Locate the cell with the specified text and output its (x, y) center coordinate. 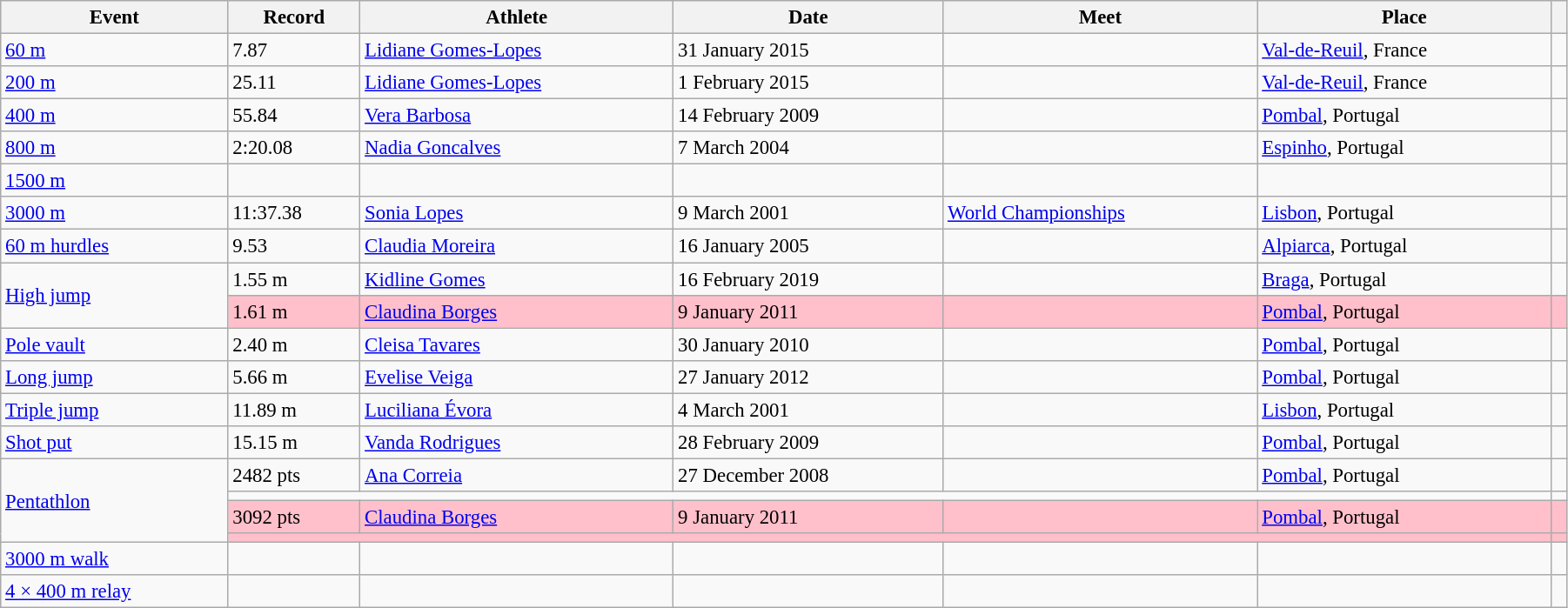
3000 m (115, 213)
1 February 2015 (808, 83)
28 February 2009 (808, 443)
Pole vault (115, 344)
2.40 m (294, 344)
15.15 m (294, 443)
1.61 m (294, 311)
World Championships (1100, 213)
27 December 2008 (808, 475)
3092 pts (294, 517)
3000 m walk (115, 559)
Place (1404, 17)
Long jump (115, 377)
400 m (115, 116)
7 March 2004 (808, 148)
31 January 2015 (808, 50)
Claudia Moreira (517, 246)
High jump (115, 296)
9 March 2001 (808, 213)
7.87 (294, 50)
2482 pts (294, 475)
30 January 2010 (808, 344)
Cleisa Tavares (517, 344)
16 February 2019 (808, 279)
16 January 2005 (808, 246)
27 January 2012 (808, 377)
1500 m (115, 181)
5.66 m (294, 377)
1.55 m (294, 279)
Meet (1100, 17)
Nadia Goncalves (517, 148)
Triple jump (115, 410)
Ana Correia (517, 475)
9.53 (294, 246)
Kidline Gomes (517, 279)
60 m hurdles (115, 246)
Braga, Portugal (1404, 279)
4 × 400 m relay (115, 591)
55.84 (294, 116)
11:37.38 (294, 213)
Vanda Rodrigues (517, 443)
Espinho, Portugal (1404, 148)
Date (808, 17)
25.11 (294, 83)
Athlete (517, 17)
11.89 m (294, 410)
4 March 2001 (808, 410)
60 m (115, 50)
2:20.08 (294, 148)
Pentathlon (115, 500)
Sonia Lopes (517, 213)
Record (294, 17)
14 February 2009 (808, 116)
800 m (115, 148)
Evelise Veiga (517, 377)
Vera Barbosa (517, 116)
Shot put (115, 443)
Luciliana Évora (517, 410)
Event (115, 17)
Alpiarca, Portugal (1404, 246)
200 m (115, 83)
